Locate the cell with the specified text and output its (X, Y) center coordinate. 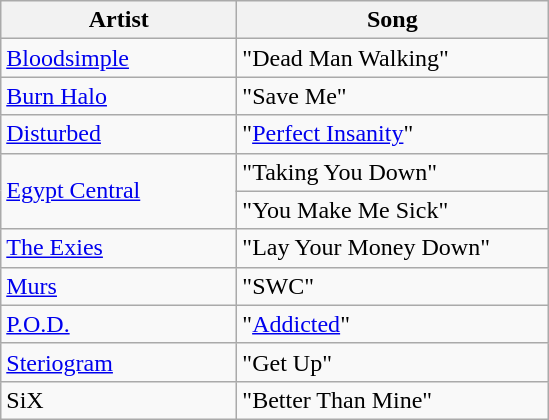
"SWC" (392, 286)
Song (392, 20)
Murs (119, 286)
"Better Than Mine" (392, 400)
The Exies (119, 248)
"You Make Me Sick" (392, 210)
"Lay Your Money Down" (392, 248)
Burn Halo (119, 96)
Steriogram (119, 362)
"Addicted" (392, 324)
"Perfect Insanity" (392, 134)
P.O.D. (119, 324)
Artist (119, 20)
SiX (119, 400)
"Save Me" (392, 96)
"Taking You Down" (392, 172)
Egypt Central (119, 191)
"Get Up" (392, 362)
Disturbed (119, 134)
"Dead Man Walking" (392, 58)
Bloodsimple (119, 58)
